Provide the (X, Y) coordinate of the cell's center where the given text is located.  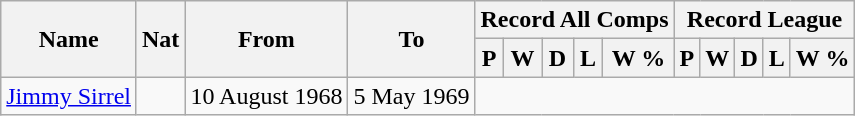
To (412, 39)
5 May 1969 (412, 96)
Record League (764, 20)
Jimmy Sirrel (69, 96)
From (266, 39)
Record All Comps (574, 20)
Name (69, 39)
Nat (160, 39)
10 August 1968 (266, 96)
